Scan for the cell matching the given text and deliver its (x, y) coordinate at center. 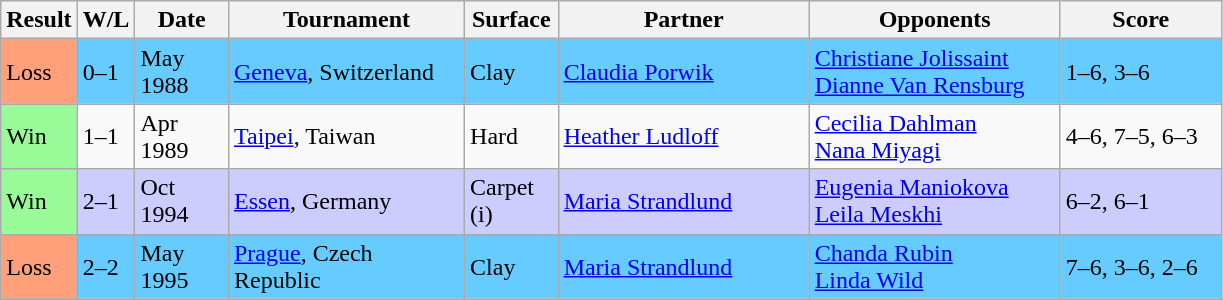
4–6, 7–5, 6–3 (1140, 136)
Taipei, Taiwan (346, 136)
Geneva, Switzerland (346, 72)
Partner (684, 20)
Apr 1989 (182, 136)
2–1 (106, 202)
Carpet (i) (512, 202)
Essen, Germany (346, 202)
Eugenia Maniokova Leila Meskhi (934, 202)
Chanda Rubin Linda Wild (934, 266)
0–1 (106, 72)
Oct 1994 (182, 202)
Opponents (934, 20)
Surface (512, 20)
Date (182, 20)
Score (1140, 20)
Prague, Czech Republic (346, 266)
May 1988 (182, 72)
1–1 (106, 136)
Hard (512, 136)
1–6, 3–6 (1140, 72)
May 1995 (182, 266)
Christiane Jolissaint Dianne Van Rensburg (934, 72)
6–2, 6–1 (1140, 202)
Heather Ludloff (684, 136)
7–6, 3–6, 2–6 (1140, 266)
2–2 (106, 266)
Claudia Porwik (684, 72)
Tournament (346, 20)
Result (39, 20)
W/L (106, 20)
Cecilia Dahlman Nana Miyagi (934, 136)
